Return (x, y) of the center of cell containing provided text 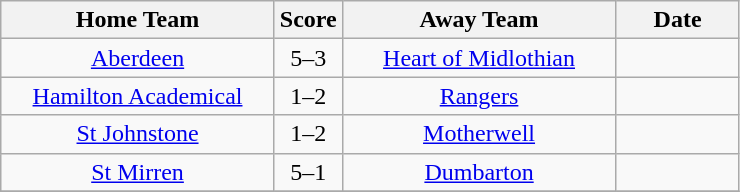
Rangers (479, 96)
Dumbarton (479, 172)
Date (678, 20)
Motherwell (479, 134)
Heart of Midlothian (479, 58)
5–1 (308, 172)
Score (308, 20)
5–3 (308, 58)
St Mirren (138, 172)
Aberdeen (138, 58)
Home Team (138, 20)
Hamilton Academical (138, 96)
Away Team (479, 20)
St Johnstone (138, 134)
